Detect which cell encompasses the target text, then output its (X, Y) center coordinate. 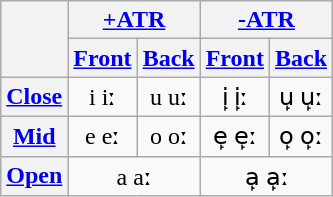
e̙ e̙ː (234, 136)
o oː (168, 136)
Close (34, 97)
-ATR (266, 20)
a aː (134, 176)
e eː (102, 136)
u uː (168, 97)
Open (34, 176)
o̙ o̙ː (300, 136)
Mid (34, 136)
a̙ a̙ː (266, 176)
i̙ i̙ː (234, 97)
i iː (102, 97)
+ATR (134, 20)
u̙ u̙ː (300, 97)
